For the text-containing cell, return its midpoint in (x, y) coordinate format. 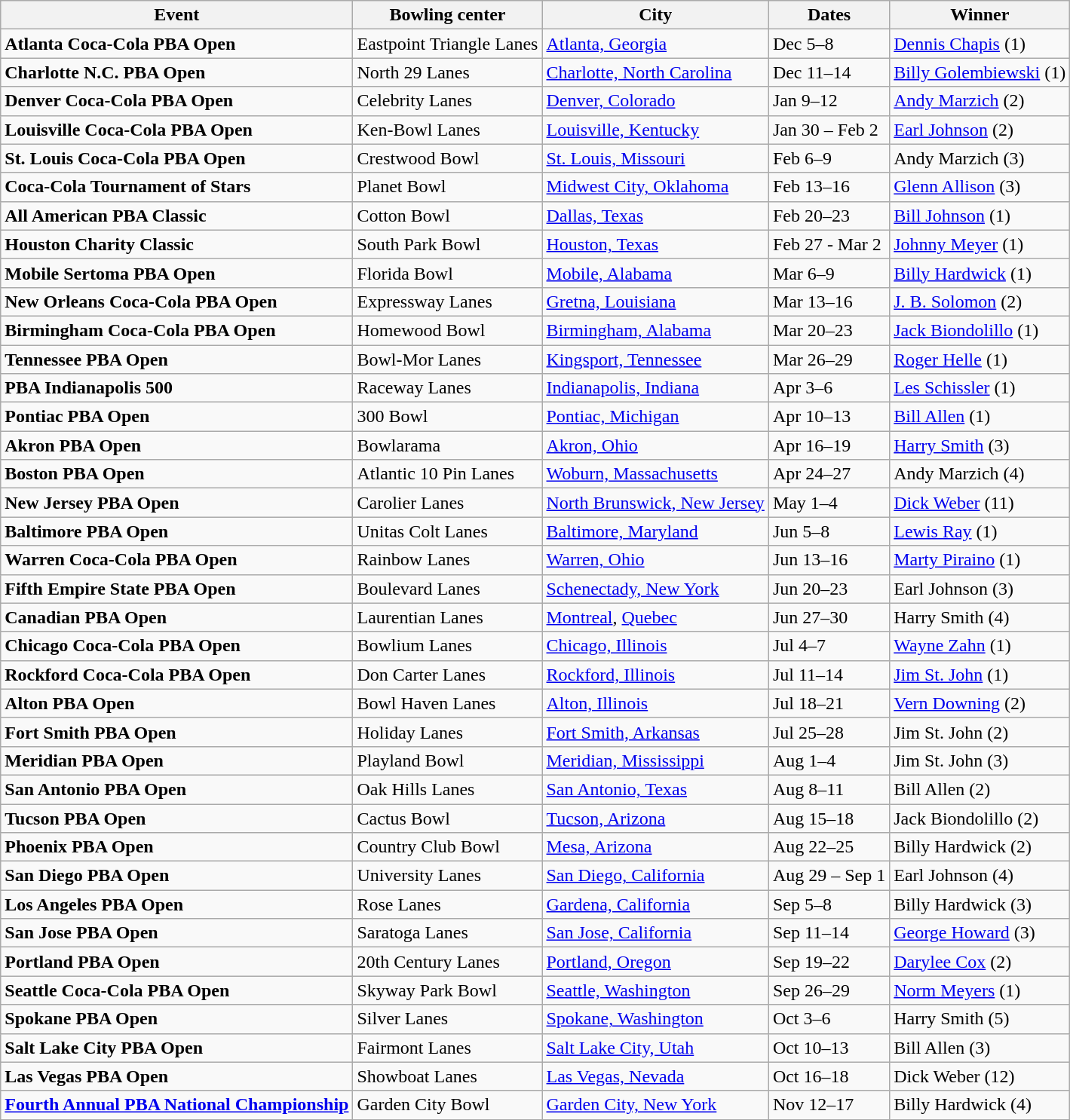
Playland Bowl (448, 760)
Alton PBA Open (176, 703)
Akron, Ohio (655, 445)
Dick Weber (11) (980, 503)
Andy Marzich (4) (980, 474)
Birmingham Coca-Cola PBA Open (176, 330)
Louisville Coca-Cola PBA Open (176, 130)
Spokane PBA Open (176, 1019)
Sep 19–22 (829, 962)
Unitas Colt Lanes (448, 531)
Apr 24–27 (829, 474)
Fort Smith PBA Open (176, 732)
Nov 12–17 (829, 1105)
Carolier Lanes (448, 503)
Denver Coca-Cola PBA Open (176, 101)
New Orleans Coca-Cola PBA Open (176, 301)
Chicago, Illinois (655, 646)
St. Louis Coca-Cola PBA Open (176, 158)
New Jersey PBA Open (176, 503)
Bowl Haven Lanes (448, 703)
Las Vegas PBA Open (176, 1076)
Jun 27–30 (829, 617)
Homewood Bowl (448, 330)
Marty Piraino (1) (980, 560)
Andy Marzich (2) (980, 101)
Earl Johnson (3) (980, 589)
Atlanta Coca-Cola PBA Open (176, 44)
All American PBA Classic (176, 216)
Jim St. John (1) (980, 675)
Oct 10–13 (829, 1048)
Spokane, Washington (655, 1019)
Houston Charity Classic (176, 244)
Cotton Bowl (448, 216)
Bill Allen (1) (980, 417)
Don Carter Lanes (448, 675)
Billy Hardwick (4) (980, 1105)
Wayne Zahn (1) (980, 646)
Bowlium Lanes (448, 646)
Ken-Bowl Lanes (448, 130)
Salt Lake City PBA Open (176, 1048)
Billy Hardwick (1) (980, 273)
Event (176, 15)
Aug 29 – Sep 1 (829, 876)
Feb 13–16 (829, 187)
Dick Weber (12) (980, 1076)
Fourth Annual PBA National Championship (176, 1105)
Jim St. John (3) (980, 760)
Akron PBA Open (176, 445)
Midwest City, Oklahoma (655, 187)
Crestwood Bowl (448, 158)
Jim St. John (2) (980, 732)
Rose Lanes (448, 904)
Charlotte N.C. PBA Open (176, 72)
Pontiac PBA Open (176, 417)
Feb 27 - Mar 2 (829, 244)
Louisville, Kentucky (655, 130)
Tucson PBA Open (176, 818)
Harry Smith (3) (980, 445)
Norm Meyers (1) (980, 990)
City (655, 15)
Eastpoint Triangle Lanes (448, 44)
Apr 16–19 (829, 445)
Fort Smith, Arkansas (655, 732)
Laurentian Lanes (448, 617)
Portland PBA Open (176, 962)
Aug 1–4 (829, 760)
Planet Bowl (448, 187)
Rockford Coca-Cola PBA Open (176, 675)
Kingsport, Tennessee (655, 360)
Seattle Coca-Cola PBA Open (176, 990)
Bowlarama (448, 445)
Meridian, Mississippi (655, 760)
Gardena, California (655, 904)
Charlotte, North Carolina (655, 72)
Jun 13–16 (829, 560)
Montreal, Quebec (655, 617)
Skyway Park Bowl (448, 990)
Phoenix PBA Open (176, 847)
Tucson, Arizona (655, 818)
Sep 26–29 (829, 990)
Garden City, New York (655, 1105)
Seattle, Washington (655, 990)
Denver, Colorado (655, 101)
Harry Smith (4) (980, 617)
Rainbow Lanes (448, 560)
Feb 6–9 (829, 158)
Indianapolis, Indiana (655, 388)
San Antonio, Texas (655, 789)
San Diego, California (655, 876)
Dec 5–8 (829, 44)
Vern Downing (2) (980, 703)
George Howard (3) (980, 933)
Mobile Sertoma PBA Open (176, 273)
Mar 13–16 (829, 301)
Apr 3–6 (829, 388)
North Brunswick, New Jersey (655, 503)
Oct 16–18 (829, 1076)
Dallas, Texas (655, 216)
Warren Coca-Cola PBA Open (176, 560)
Bill Johnson (1) (980, 216)
San Diego PBA Open (176, 876)
St. Louis, Missouri (655, 158)
Mesa, Arizona (655, 847)
Billy Hardwick (3) (980, 904)
Billy Golembiewski (1) (980, 72)
Showboat Lanes (448, 1076)
Aug 15–18 (829, 818)
Earl Johnson (4) (980, 876)
Jan 30 – Feb 2 (829, 130)
J. B. Solomon (2) (980, 301)
South Park Bowl (448, 244)
Fairmont Lanes (448, 1048)
Jun 20–23 (829, 589)
Roger Helle (1) (980, 360)
San Antonio PBA Open (176, 789)
Garden City Bowl (448, 1105)
Rockford, Illinois (655, 675)
Jul 4–7 (829, 646)
Canadian PBA Open (176, 617)
Lewis Ray (1) (980, 531)
Pontiac, Michigan (655, 417)
Baltimore PBA Open (176, 531)
Jul 11–14 (829, 675)
Expressway Lanes (448, 301)
Mobile, Alabama (655, 273)
Jul 18–21 (829, 703)
Boulevard Lanes (448, 589)
Birmingham, Alabama (655, 330)
Atlanta, Georgia (655, 44)
Meridian PBA Open (176, 760)
Florida Bowl (448, 273)
Aug 8–11 (829, 789)
University Lanes (448, 876)
Les Schissler (1) (980, 388)
Cactus Bowl (448, 818)
Harry Smith (5) (980, 1019)
San Jose PBA Open (176, 933)
Sep 11–14 (829, 933)
PBA Indianapolis 500 (176, 388)
Raceway Lanes (448, 388)
Holiday Lanes (448, 732)
Billy Hardwick (2) (980, 847)
Boston PBA Open (176, 474)
Tennessee PBA Open (176, 360)
Feb 20–23 (829, 216)
Darylee Cox (2) (980, 962)
May 1–4 (829, 503)
Los Angeles PBA Open (176, 904)
Chicago Coca-Cola PBA Open (176, 646)
Atlantic 10 Pin Lanes (448, 474)
Alton, Illinois (655, 703)
Woburn, Massachusetts (655, 474)
Bowling center (448, 15)
San Jose, California (655, 933)
Jul 25–28 (829, 732)
Fifth Empire State PBA Open (176, 589)
Jun 5–8 (829, 531)
Silver Lanes (448, 1019)
Baltimore, Maryland (655, 531)
Dates (829, 15)
Aug 22–25 (829, 847)
Bowl-Mor Lanes (448, 360)
Apr 10–13 (829, 417)
20th Century Lanes (448, 962)
Oct 3–6 (829, 1019)
Saratoga Lanes (448, 933)
Oak Hills Lanes (448, 789)
Portland, Oregon (655, 962)
North 29 Lanes (448, 72)
Salt Lake City, Utah (655, 1048)
Sep 5–8 (829, 904)
Warren, Ohio (655, 560)
Gretna, Louisiana (655, 301)
Jack Biondolillo (2) (980, 818)
Johnny Meyer (1) (980, 244)
Bill Allen (3) (980, 1048)
Bill Allen (2) (980, 789)
Earl Johnson (2) (980, 130)
Jan 9–12 (829, 101)
Glenn Allison (3) (980, 187)
Andy Marzich (3) (980, 158)
Jack Biondolillo (1) (980, 330)
Dec 11–14 (829, 72)
Mar 6–9 (829, 273)
Winner (980, 15)
Coca-Cola Tournament of Stars (176, 187)
Celebrity Lanes (448, 101)
300 Bowl (448, 417)
Houston, Texas (655, 244)
Mar 26–29 (829, 360)
Schenectady, New York (655, 589)
Las Vegas, Nevada (655, 1076)
Mar 20–23 (829, 330)
Dennis Chapis (1) (980, 44)
Country Club Bowl (448, 847)
